Determine the (X, Y) coordinate at the center of the cell enclosing the given text.  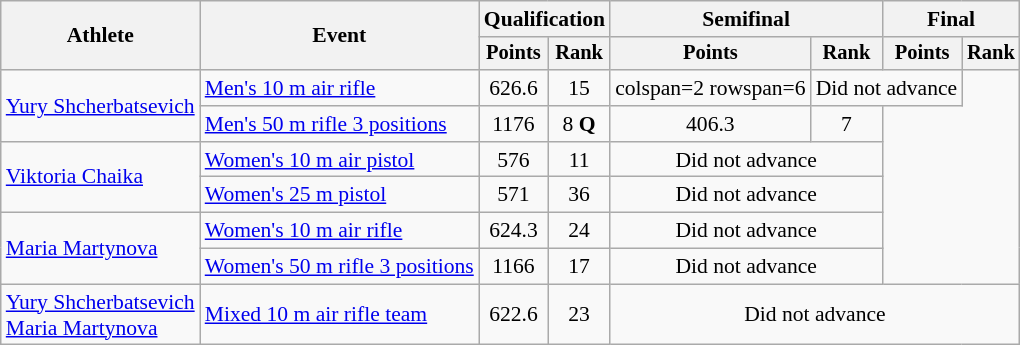
Viktoria Chaika (100, 178)
36 (579, 195)
Men's 50 m rifle 3 positions (340, 124)
Final (951, 19)
626.6 (514, 88)
Women's 50 m rifle 3 positions (340, 267)
Maria Martynova (100, 248)
23 (579, 314)
Event (340, 36)
colspan=2 rowspan=6 (710, 88)
24 (579, 231)
1176 (514, 124)
7 (847, 124)
17 (579, 267)
Women's 25 m pistol (340, 195)
Women's 10 m air rifle (340, 231)
Women's 10 m air pistol (340, 160)
Athlete (100, 36)
Yury ShcherbatsevichMaria Martynova (100, 314)
624.3 (514, 231)
406.3 (710, 124)
Qualification (544, 19)
1166 (514, 267)
576 (514, 160)
622.6 (514, 314)
15 (579, 88)
8 Q (579, 124)
Semifinal (746, 19)
Mixed 10 m air rifle team (340, 314)
11 (579, 160)
571 (514, 195)
Men's 10 m air rifle (340, 88)
Yury Shcherbatsevich (100, 106)
